Return [x, y] of the center of cell containing provided text 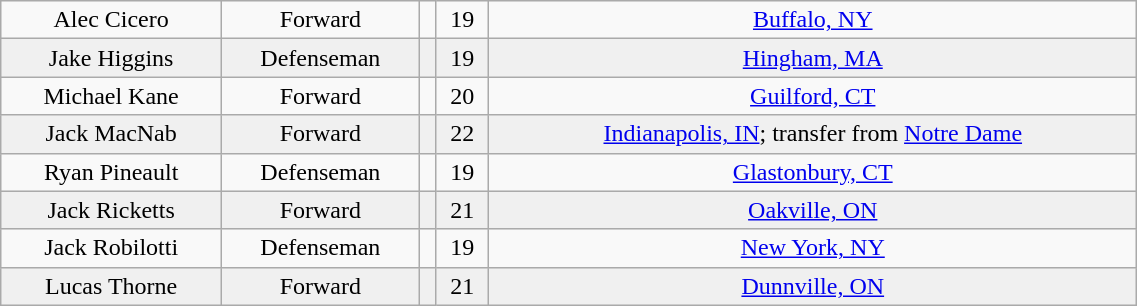
Jack Ricketts [112, 210]
22 [462, 134]
Michael Kane [112, 96]
Indianapolis, IN; transfer from Notre Dame [813, 134]
Hingham, MA [813, 58]
Dunnville, ON [813, 286]
Ryan Pineault [112, 172]
Jack Robilotti [112, 248]
20 [462, 96]
Glastonbury, CT [813, 172]
Oakville, ON [813, 210]
Buffalo, NY [813, 20]
Alec Cicero [112, 20]
Guilford, CT [813, 96]
Lucas Thorne [112, 286]
Jack MacNab [112, 134]
New York, NY [813, 248]
Jake Higgins [112, 58]
